From the cell containing the given text, extract its center point as (x, y) coordinate. 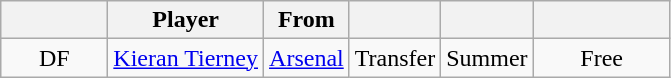
Player (186, 20)
Free (602, 58)
Summer (487, 58)
Kieran Tierney (186, 58)
From (307, 20)
DF (54, 58)
Arsenal (307, 58)
Transfer (395, 58)
